Search for the cell housing the specified text and yield its (x, y) center coordinate. 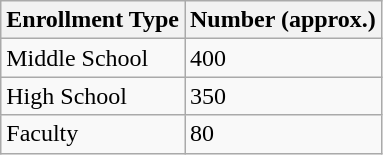
High School (93, 96)
Faculty (93, 134)
400 (282, 58)
80 (282, 134)
Number (approx.) (282, 20)
350 (282, 96)
Enrollment Type (93, 20)
Middle School (93, 58)
